Detect which cell encompasses the target text, then output its (X, Y) center coordinate. 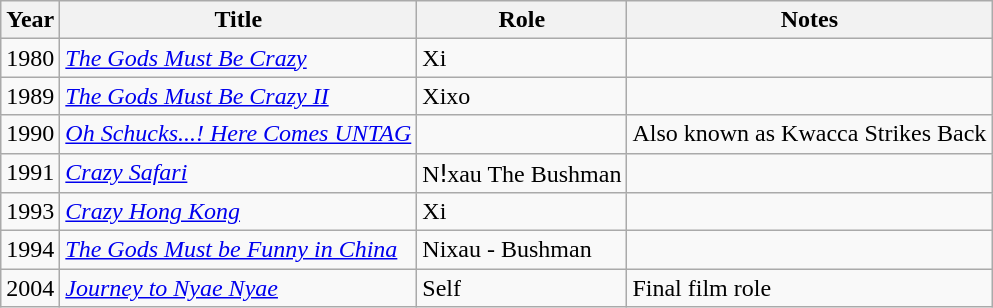
The Gods Must Be Crazy (238, 58)
Self (522, 288)
1994 (30, 250)
Also known as Kwacca Strikes Back (810, 134)
Crazy Hong Kong (238, 212)
1989 (30, 96)
The Gods Must Be Crazy II (238, 96)
1980 (30, 58)
The Gods Must be Funny in China (238, 250)
Year (30, 20)
Nixau - Bushman (522, 250)
2004 (30, 288)
Oh Schucks...! Here Comes UNTAG (238, 134)
Final film role (810, 288)
1990 (30, 134)
Role (522, 20)
Nǃxau The Bushman (522, 173)
1991 (30, 173)
Journey to Nyae Nyae (238, 288)
1993 (30, 212)
Notes (810, 20)
Title (238, 20)
Crazy Safari (238, 173)
Xixo (522, 96)
